Output the [X, Y] coordinate of the center of the cell containing the given text.  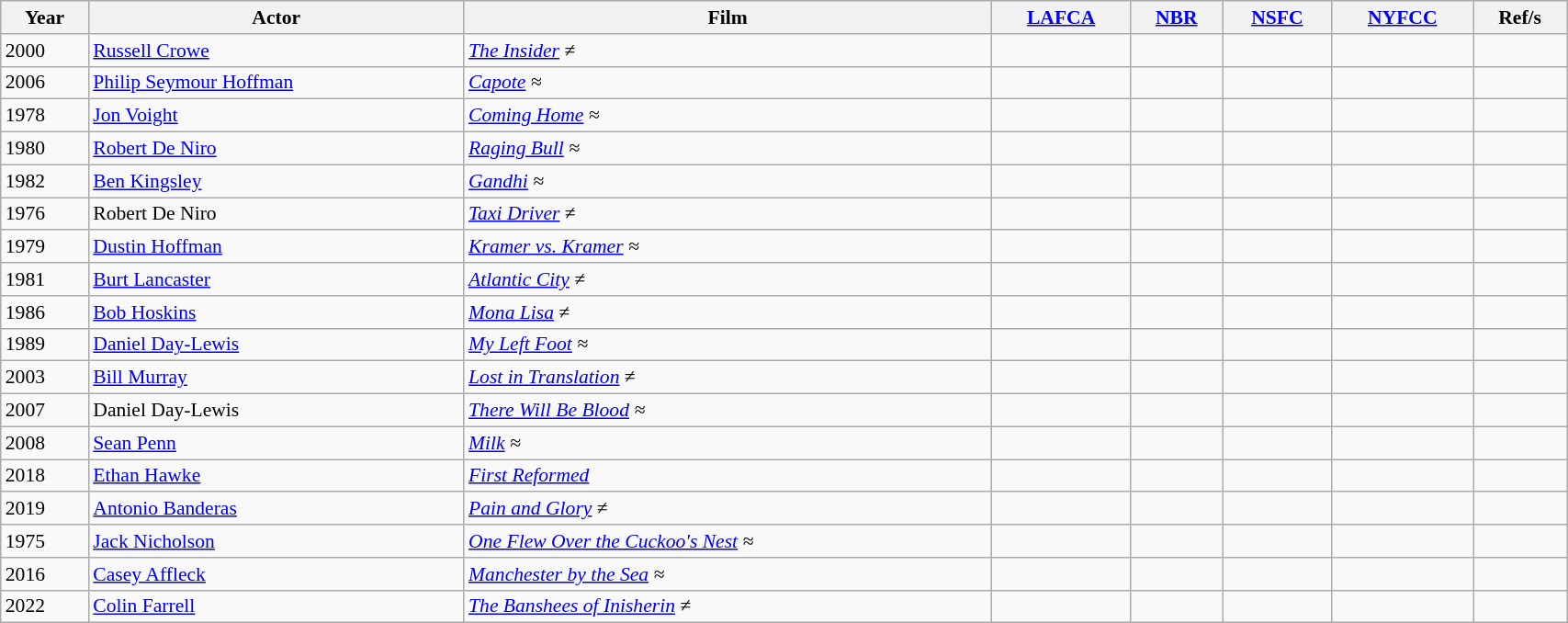
Casey Affleck [276, 574]
Bill Murray [276, 378]
2006 [45, 83]
1978 [45, 116]
Raging Bull ≈ [728, 149]
Taxi Driver ≠ [728, 214]
2008 [45, 443]
Film [728, 17]
Capote ≈ [728, 83]
Pain and Glory ≠ [728, 509]
Russell Crowe [276, 51]
Year [45, 17]
Milk ≈ [728, 443]
First Reformed [728, 476]
1976 [45, 214]
Ethan Hawke [276, 476]
1980 [45, 149]
NSFC [1277, 17]
NYFCC [1403, 17]
Burt Lancaster [276, 279]
My Left Foot ≈ [728, 345]
Jack Nicholson [276, 541]
Actor [276, 17]
1979 [45, 247]
1981 [45, 279]
Sean Penn [276, 443]
Philip Seymour Hoffman [276, 83]
2003 [45, 378]
1982 [45, 181]
NBR [1177, 17]
2007 [45, 411]
Bob Hoskins [276, 312]
The Insider ≠ [728, 51]
The Banshees of Inisherin ≠ [728, 606]
1989 [45, 345]
One Flew Over the Cuckoo's Nest ≈ [728, 541]
Colin Farrell [276, 606]
Coming Home ≈ [728, 116]
Gandhi ≈ [728, 181]
Lost in Translation ≠ [728, 378]
2000 [45, 51]
2016 [45, 574]
2022 [45, 606]
Mona Lisa ≠ [728, 312]
Kramer vs. Kramer ≈ [728, 247]
LAFCA [1060, 17]
Ben Kingsley [276, 181]
Dustin Hoffman [276, 247]
Atlantic City ≠ [728, 279]
2019 [45, 509]
1986 [45, 312]
2018 [45, 476]
Ref/s [1520, 17]
1975 [45, 541]
Antonio Banderas [276, 509]
Manchester by the Sea ≈ [728, 574]
Jon Voight [276, 116]
There Will Be Blood ≈ [728, 411]
